For the text-containing cell, return its midpoint in (x, y) coordinate format. 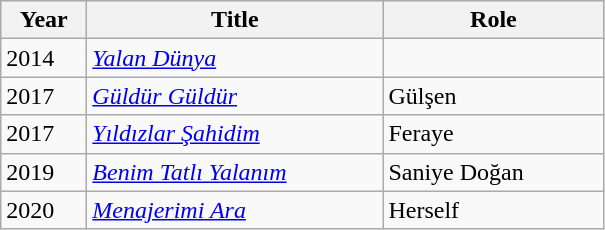
Saniye Doğan (494, 172)
Yıldızlar Şahidim (235, 134)
Herself (494, 210)
2019 (44, 172)
Yalan Dünya (235, 58)
Feraye (494, 134)
Menajerimi Ara (235, 210)
Benim Tatlı Yalanım (235, 172)
Title (235, 20)
2014 (44, 58)
Year (44, 20)
Role (494, 20)
Güldür Güldür (235, 96)
Gülşen (494, 96)
2020 (44, 210)
